Determine the [X, Y] coordinate at the center of the cell enclosing the given text.  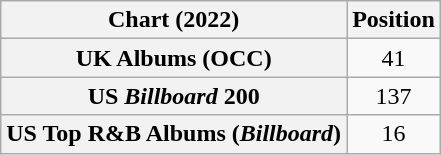
US Billboard 200 [174, 96]
US Top R&B Albums (Billboard) [174, 134]
16 [394, 134]
41 [394, 58]
UK Albums (OCC) [174, 58]
137 [394, 96]
Chart (2022) [174, 20]
Position [394, 20]
